Find where the given text appears and provide that cell's center as (x, y) coordinate. 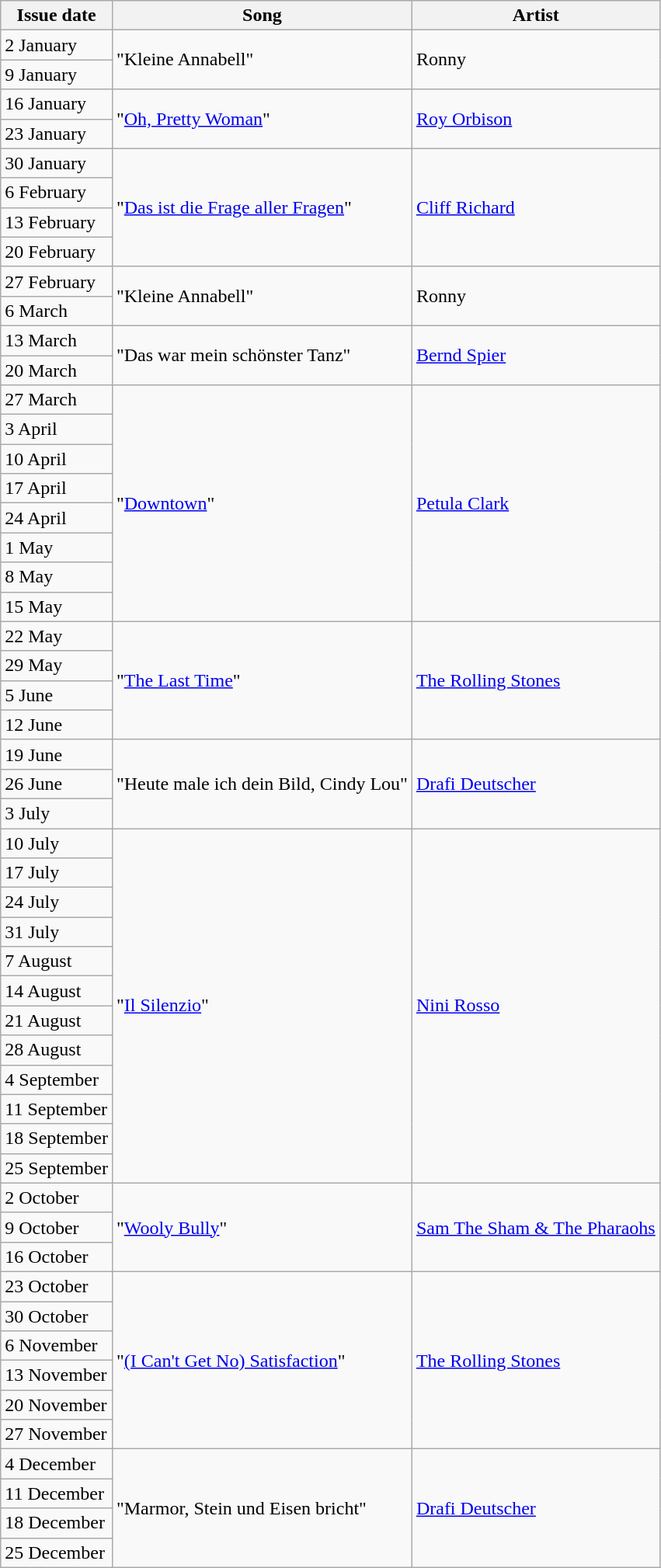
8 May (57, 577)
Petula Clark (536, 503)
3 July (57, 813)
3 April (57, 429)
9 October (57, 1227)
21 August (57, 1020)
Sam The Sham & The Pharaohs (536, 1227)
24 April (57, 518)
18 December (57, 1523)
23 January (57, 134)
28 August (57, 1050)
2 January (57, 45)
16 October (57, 1257)
20 March (57, 370)
9 January (57, 75)
20 November (57, 1405)
27 February (57, 281)
25 September (57, 1168)
"Heute male ich dein Bild, Cindy Lou" (262, 784)
27 November (57, 1434)
Roy Orbison (536, 119)
22 May (57, 636)
"Wooly Bully" (262, 1227)
31 July (57, 932)
"The Last Time" (262, 680)
"Marmor, Stein und Eisen bricht" (262, 1508)
"Das war mein schönster Tanz" (262, 355)
16 January (57, 104)
13 February (57, 222)
Nini Rosso (536, 1005)
1 May (57, 548)
"Oh, Pretty Woman" (262, 119)
23 October (57, 1286)
6 November (57, 1346)
4 September (57, 1080)
17 April (57, 488)
18 September (57, 1139)
24 July (57, 902)
13 March (57, 340)
14 August (57, 991)
30 October (57, 1316)
10 April (57, 459)
19 June (57, 754)
2 October (57, 1198)
17 July (57, 873)
7 August (57, 961)
11 September (57, 1109)
27 March (57, 400)
5 June (57, 695)
6 March (57, 311)
12 June (57, 725)
4 December (57, 1464)
Bernd Spier (536, 355)
6 February (57, 193)
Cliff Richard (536, 207)
15 May (57, 607)
"(I Can't Get No) Satisfaction" (262, 1360)
26 June (57, 784)
10 July (57, 843)
30 January (57, 163)
25 December (57, 1552)
11 December (57, 1493)
20 February (57, 252)
"Il Silenzio" (262, 1005)
29 May (57, 666)
Issue date (57, 16)
Artist (536, 16)
Song (262, 16)
"Das ist die Frage aller Fragen" (262, 207)
13 November (57, 1375)
"Downtown" (262, 503)
